Determine the [X, Y] coordinate at the center of the cell enclosing the given text.  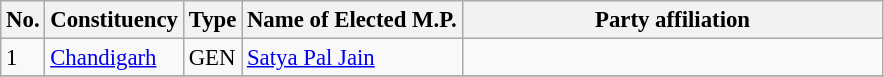
Constituency [114, 20]
Party affiliation [672, 20]
Chandigarh [114, 58]
No. [23, 20]
GEN [212, 58]
Type [212, 20]
Satya Pal Jain [352, 58]
Name of Elected M.P. [352, 20]
1 [23, 58]
